Output the (X, Y) coordinate of the center of the cell containing the given text.  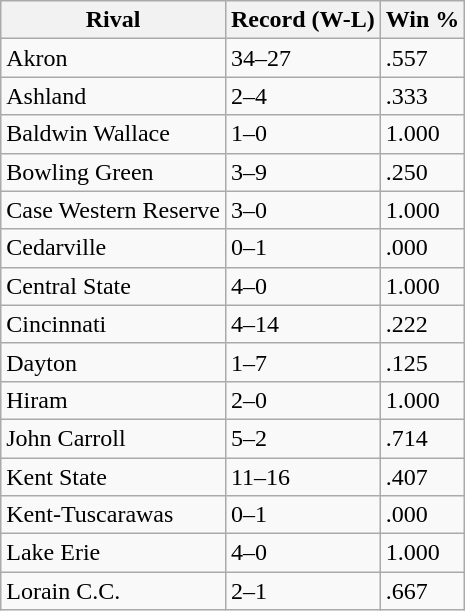
.714 (422, 438)
2–1 (302, 591)
2–4 (302, 96)
.250 (422, 172)
1–0 (302, 134)
5–2 (302, 438)
11–16 (302, 477)
Lorain C.C. (114, 591)
1–7 (302, 362)
.222 (422, 324)
Rival (114, 20)
Akron (114, 58)
Cedarville (114, 248)
Bowling Green (114, 172)
Baldwin Wallace (114, 134)
Kent-Tuscarawas (114, 515)
John Carroll (114, 438)
.333 (422, 96)
3–9 (302, 172)
Ashland (114, 96)
Case Western Reserve (114, 210)
.667 (422, 591)
Win % (422, 20)
34–27 (302, 58)
.125 (422, 362)
2–0 (302, 400)
3–0 (302, 210)
.557 (422, 58)
Lake Erie (114, 553)
Cincinnati (114, 324)
Kent State (114, 477)
Hiram (114, 400)
Record (W-L) (302, 20)
.407 (422, 477)
Dayton (114, 362)
Central State (114, 286)
4–14 (302, 324)
